Detect which cell encompasses the target text, then output its [X, Y] center coordinate. 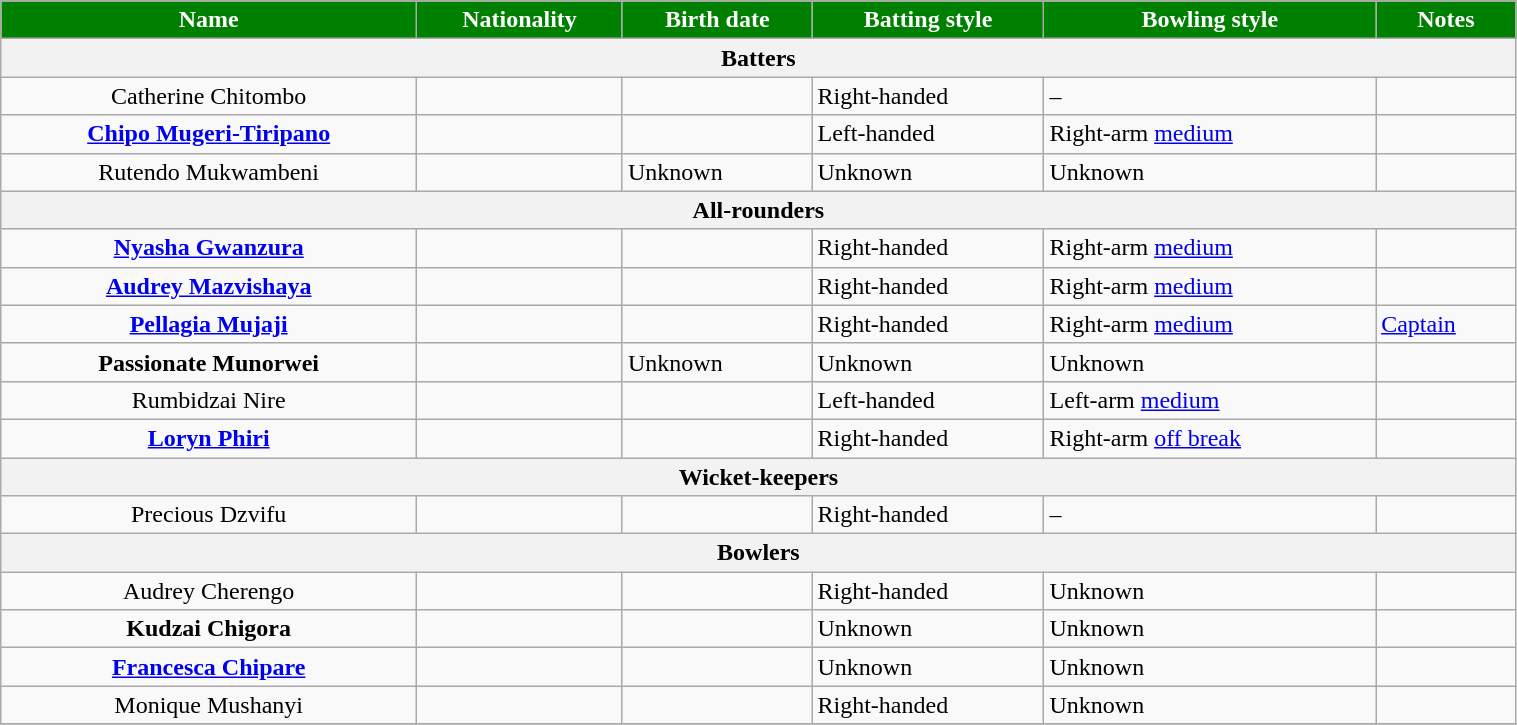
Loryn Phiri [209, 438]
Catherine Chitombo [209, 96]
Rumbidzai Nire [209, 400]
Precious Dzvifu [209, 515]
Batters [758, 58]
Kudzai Chigora [209, 629]
Nationality [520, 20]
Bowling style [1210, 20]
Nyasha Gwanzura [209, 248]
Name [209, 20]
Rutendo Mukwambeni [209, 172]
Wicket-keepers [758, 477]
Right-arm off break [1210, 438]
Batting style [928, 20]
All-rounders [758, 210]
Francesca Chipare [209, 667]
Notes [1446, 20]
Passionate Munorwei [209, 362]
Pellagia Mujaji [209, 324]
Left-arm medium [1210, 400]
Audrey Mazvishaya [209, 286]
Monique Mushanyi [209, 705]
Bowlers [758, 553]
Birth date [716, 20]
Audrey Cherengo [209, 591]
Chipo Mugeri-Tiripano [209, 134]
Captain [1446, 324]
